Pinpoint the cell where the given text exists, returning its [X, Y] midpoint coordinate. 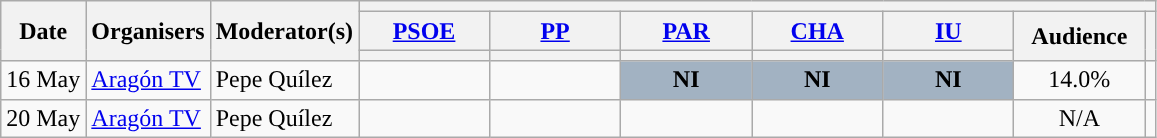
Organisers [148, 31]
20 May [44, 118]
IU [948, 31]
CHA [818, 31]
16 May [44, 80]
Date [44, 31]
14.0% [1080, 80]
Audience [1080, 36]
PP [556, 31]
Moderator(s) [284, 31]
PSOE [424, 31]
N/A [1080, 118]
PAR [686, 31]
